Find where the given text appears and provide that cell's center as [x, y] coordinate. 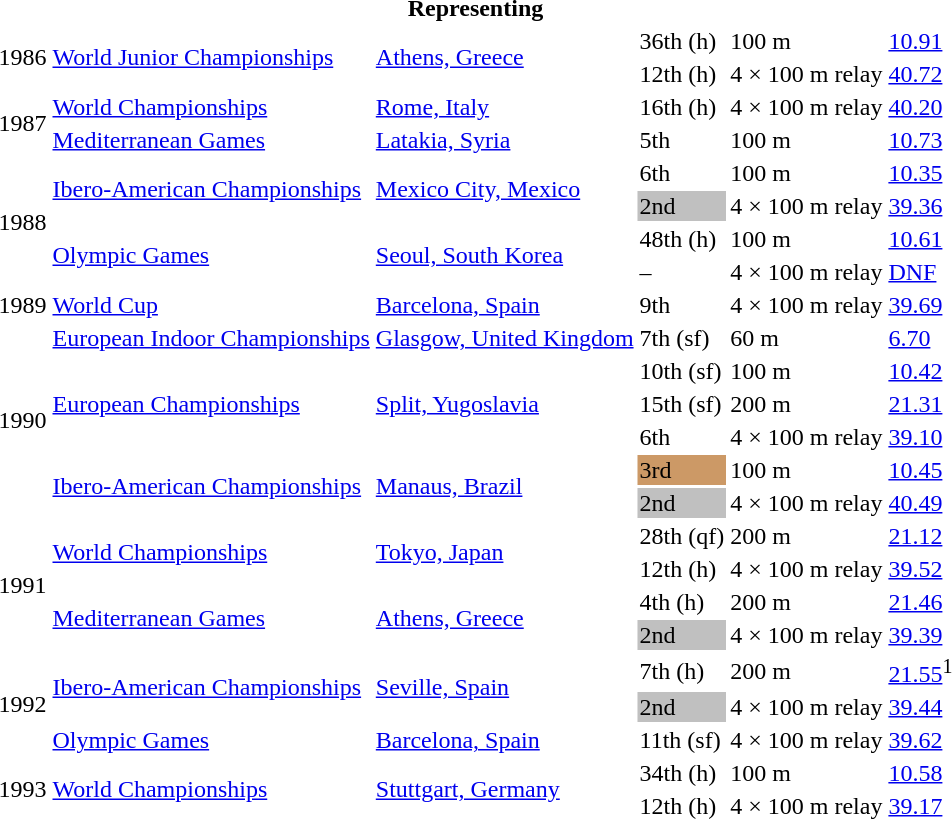
5th [682, 140]
Rome, Italy [504, 107]
16th (h) [682, 107]
3rd [682, 470]
7th (sf) [682, 338]
World Cup [211, 305]
60 m [806, 338]
Seoul, South Korea [504, 256]
European Indoor Championships [211, 338]
Split, Yugoslavia [504, 404]
Glasgow, United Kingdom [504, 338]
– [682, 272]
9th [682, 305]
34th (h) [682, 773]
Latakia, Syria [504, 140]
36th (h) [682, 41]
7th (h) [682, 671]
28th (qf) [682, 536]
4th (h) [682, 602]
10th (sf) [682, 371]
15th (sf) [682, 404]
Mexico City, Mexico [504, 190]
European Championships [211, 404]
48th (h) [682, 239]
Seville, Spain [504, 688]
11th (sf) [682, 740]
World Junior Championships [211, 58]
Tokyo, Japan [504, 552]
Manaus, Brazil [504, 486]
